Detect which cell encompasses the target text, then output its (x, y) center coordinate. 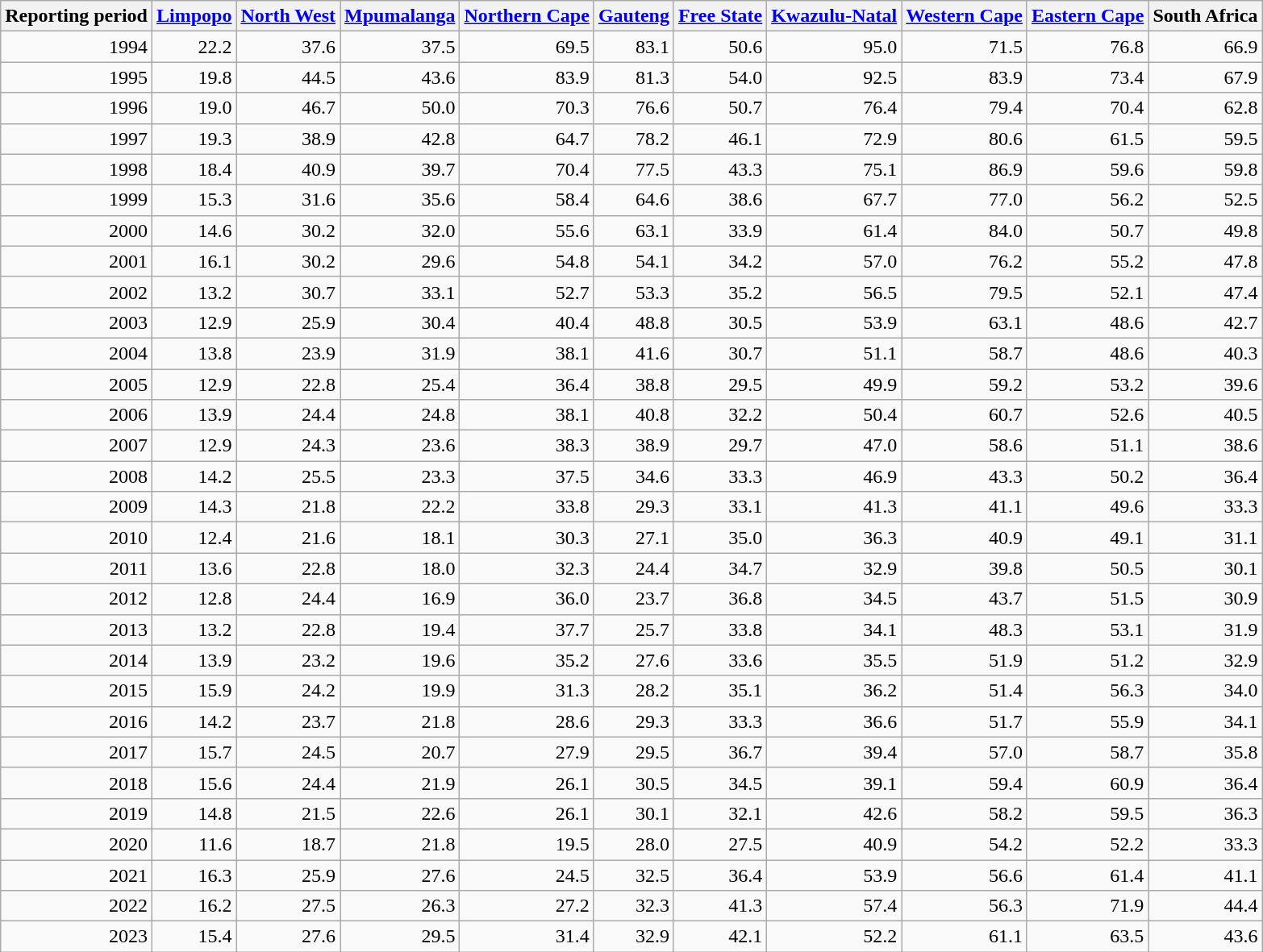
79.5 (965, 292)
2012 (77, 599)
53.3 (634, 292)
35.5 (834, 660)
23.3 (400, 476)
60.7 (965, 415)
14.3 (194, 507)
66.9 (1205, 47)
52.6 (1087, 415)
30.4 (400, 322)
56.2 (1087, 200)
46.7 (289, 108)
1996 (77, 108)
35.1 (719, 691)
12.4 (194, 538)
50.2 (1087, 476)
18.4 (194, 169)
34.7 (719, 568)
62.8 (1205, 108)
48.8 (634, 322)
26.3 (400, 906)
19.3 (194, 139)
19.8 (194, 77)
75.1 (834, 169)
76.6 (634, 108)
31.4 (527, 937)
69.5 (527, 47)
42.1 (719, 937)
North West (289, 16)
56.6 (965, 875)
52.5 (1205, 200)
2021 (77, 875)
32.2 (719, 415)
25.4 (400, 385)
38.8 (634, 385)
12.8 (194, 599)
24.2 (289, 691)
92.5 (834, 77)
51.5 (1087, 599)
42.6 (834, 813)
55.6 (527, 231)
2019 (77, 813)
61.1 (965, 937)
1994 (77, 47)
21.5 (289, 813)
13.6 (194, 568)
76.4 (834, 108)
59.8 (1205, 169)
25.5 (289, 476)
27.9 (527, 752)
51.4 (965, 691)
19.0 (194, 108)
32.5 (634, 875)
39.8 (965, 568)
16.9 (400, 599)
54.0 (719, 77)
48.3 (965, 630)
24.3 (289, 446)
2014 (77, 660)
59.2 (965, 385)
37.7 (527, 630)
72.9 (834, 139)
2023 (77, 937)
38.3 (527, 446)
1998 (77, 169)
36.7 (719, 752)
23.2 (289, 660)
58.4 (527, 200)
21.9 (400, 783)
35.0 (719, 538)
2015 (77, 691)
19.6 (400, 660)
36.0 (527, 599)
78.2 (634, 139)
29.7 (719, 446)
41.6 (634, 353)
2004 (77, 353)
51.2 (1087, 660)
Western Cape (965, 16)
24.8 (400, 415)
44.4 (1205, 906)
39.6 (1205, 385)
22.6 (400, 813)
32.1 (719, 813)
52.1 (1087, 292)
32.0 (400, 231)
1999 (77, 200)
16.2 (194, 906)
2011 (77, 568)
36.6 (834, 721)
95.0 (834, 47)
15.6 (194, 783)
2009 (77, 507)
59.4 (965, 783)
50.5 (1087, 568)
2007 (77, 446)
14.8 (194, 813)
Gauteng (634, 16)
2018 (77, 783)
2022 (77, 906)
2020 (77, 844)
50.4 (834, 415)
47.0 (834, 446)
2000 (77, 231)
23.9 (289, 353)
Reporting period (77, 16)
27.2 (527, 906)
2017 (77, 752)
46.1 (719, 139)
39.1 (834, 783)
2013 (77, 630)
15.3 (194, 200)
18.1 (400, 538)
Limpopo (194, 16)
2001 (77, 261)
16.1 (194, 261)
64.7 (527, 139)
63.5 (1087, 937)
51.7 (965, 721)
83.1 (634, 47)
South Africa (1205, 16)
36.8 (719, 599)
57.4 (834, 906)
49.6 (1087, 507)
15.9 (194, 691)
81.3 (634, 77)
77.5 (634, 169)
29.6 (400, 261)
2016 (77, 721)
Eastern Cape (1087, 16)
2006 (77, 415)
31.1 (1205, 538)
56.5 (834, 292)
49.1 (1087, 538)
54.2 (965, 844)
67.7 (834, 200)
60.9 (1087, 783)
31.3 (527, 691)
39.7 (400, 169)
71.5 (965, 47)
47.8 (1205, 261)
2008 (77, 476)
50.0 (400, 108)
28.2 (634, 691)
55.9 (1087, 721)
61.5 (1087, 139)
55.2 (1087, 261)
2002 (77, 292)
40.8 (634, 415)
37.6 (289, 47)
Free State (719, 16)
1997 (77, 139)
31.6 (289, 200)
33.6 (719, 660)
Kwazulu-Natal (834, 16)
58.6 (965, 446)
49.9 (834, 385)
1995 (77, 77)
42.8 (400, 139)
58.2 (965, 813)
80.6 (965, 139)
21.6 (289, 538)
20.7 (400, 752)
Northern Cape (527, 16)
11.6 (194, 844)
46.9 (834, 476)
49.8 (1205, 231)
33.9 (719, 231)
14.6 (194, 231)
19.4 (400, 630)
30.3 (527, 538)
52.7 (527, 292)
39.4 (834, 752)
40.4 (527, 322)
40.5 (1205, 415)
77.0 (965, 200)
2003 (77, 322)
54.1 (634, 261)
25.7 (634, 630)
19.9 (400, 691)
79.4 (965, 108)
Mpumalanga (400, 16)
35.8 (1205, 752)
70.3 (527, 108)
35.6 (400, 200)
30.9 (1205, 599)
16.3 (194, 875)
51.9 (965, 660)
36.2 (834, 691)
15.4 (194, 937)
76.2 (965, 261)
18.0 (400, 568)
73.4 (1087, 77)
40.3 (1205, 353)
86.9 (965, 169)
23.6 (400, 446)
2005 (77, 385)
2010 (77, 538)
59.6 (1087, 169)
84.0 (965, 231)
43.7 (965, 599)
44.5 (289, 77)
50.6 (719, 47)
71.9 (1087, 906)
34.0 (1205, 691)
28.0 (634, 844)
19.5 (527, 844)
15.7 (194, 752)
34.6 (634, 476)
64.6 (634, 200)
13.8 (194, 353)
18.7 (289, 844)
67.9 (1205, 77)
28.6 (527, 721)
76.8 (1087, 47)
47.4 (1205, 292)
27.1 (634, 538)
53.1 (1087, 630)
42.7 (1205, 322)
34.2 (719, 261)
54.8 (527, 261)
53.2 (1087, 385)
